Provide the (x, y) coordinate of the cell's center where the given text is located.  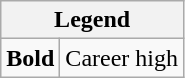
Legend (92, 20)
Bold (30, 58)
Career high (122, 58)
